For the text-containing cell, return its midpoint in (X, Y) coordinate format. 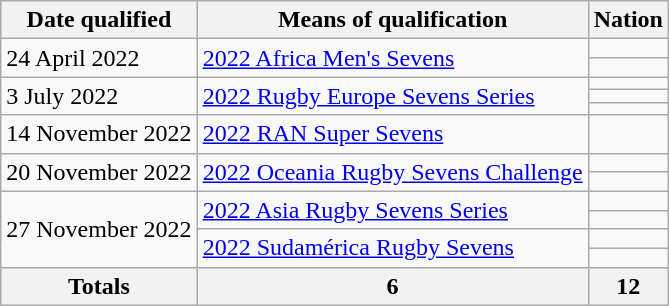
2022 Asia Rugby Sevens Series (392, 210)
6 (392, 286)
3 July 2022 (99, 96)
20 November 2022 (99, 172)
2022 Sudamérica Rugby Sevens (392, 248)
14 November 2022 (99, 134)
2022 Africa Men's Sevens (392, 58)
2022 Rugby Europe Sevens Series (392, 96)
Means of qualification (392, 20)
12 (628, 286)
Totals (99, 286)
Date qualified (99, 20)
2022 RAN Super Sevens (392, 134)
Nation (628, 20)
27 November 2022 (99, 229)
2022 Oceania Rugby Sevens Challenge (392, 172)
24 April 2022 (99, 58)
